Determine the (x, y) coordinate at the center of the cell enclosing the given text.  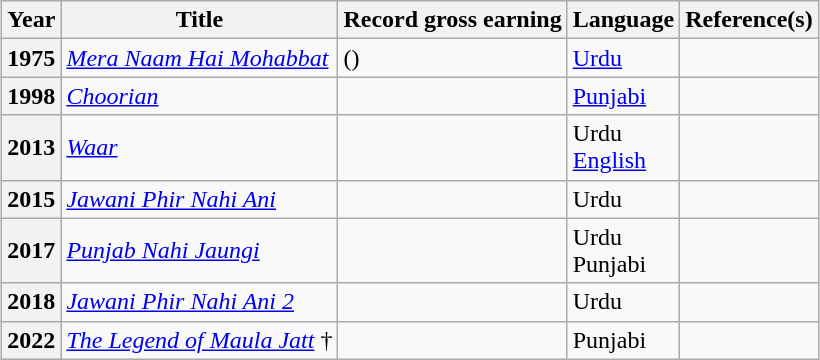
2017 (32, 250)
2015 (32, 199)
() (452, 58)
1998 (32, 96)
2022 (32, 340)
Punjab Nahi Jaungi (200, 250)
Record gross earning (452, 20)
2013 (32, 148)
Waar (200, 148)
Urdu Punjabi (623, 250)
Language (623, 20)
Urdu English (623, 148)
Choorian (200, 96)
Jawani Phir Nahi Ani (200, 199)
2018 (32, 302)
Year (32, 20)
1975 (32, 58)
Mera Naam Hai Mohabbat (200, 58)
Reference(s) (750, 20)
Jawani Phir Nahi Ani 2 (200, 302)
Title (200, 20)
The Legend of Maula Jatt † (200, 340)
